Capture the cell that displays the provided text and extract its [X, Y] central coordinate. 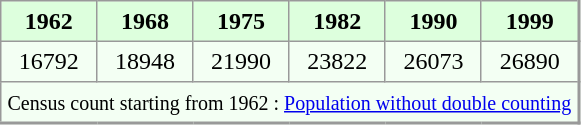
1999 [530, 21]
1962 [49, 21]
26073 [433, 61]
26890 [530, 61]
1975 [241, 21]
Census count starting from 1962 : Population without double counting [290, 102]
16792 [49, 61]
1968 [145, 21]
21990 [241, 61]
18948 [145, 61]
1982 [337, 21]
1990 [433, 21]
23822 [337, 61]
